Search for the cell housing the specified text and yield its (x, y) center coordinate. 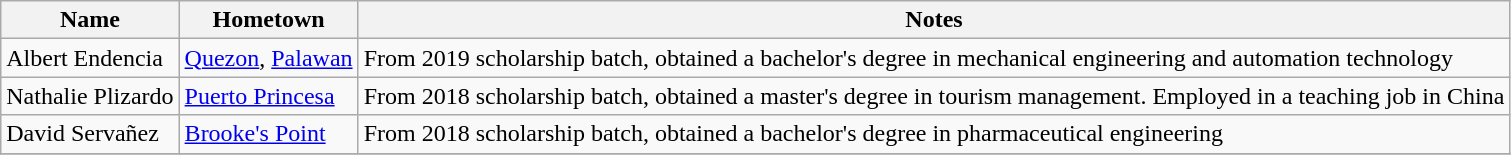
David Servañez (90, 134)
Brooke's Point (268, 134)
Puerto Princesa (268, 96)
Albert Endencia (90, 58)
From 2019 scholarship batch, obtained a bachelor's degree in mechanical engineering and automation technology (934, 58)
Nathalie Plizardo (90, 96)
Quezon, Palawan (268, 58)
From 2018 scholarship batch, obtained a master's degree in tourism management. Employed in a teaching job in China (934, 96)
From 2018 scholarship batch, obtained a bachelor's degree in pharmaceutical engineering (934, 134)
Notes (934, 20)
Hometown (268, 20)
Name (90, 20)
